Determine the (X, Y) coordinate at the center of the cell enclosing the given text.  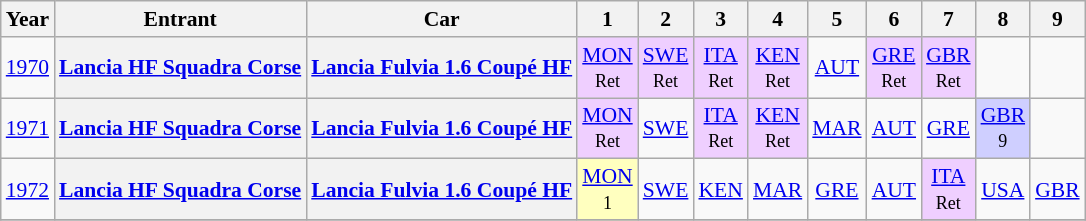
1972 (28, 190)
MON1 (608, 190)
1 (608, 19)
GBR (1058, 190)
8 (1004, 19)
GBR9 (1004, 128)
SWERet (666, 68)
3 (720, 19)
Year (28, 19)
GBRRet (948, 68)
1970 (28, 68)
Entrant (180, 19)
KEN (720, 190)
USA (1004, 190)
5 (836, 19)
4 (778, 19)
9 (1058, 19)
Car (442, 19)
1971 (28, 128)
2 (666, 19)
7 (948, 19)
GRERet (894, 68)
6 (894, 19)
